For the text-containing cell, return its midpoint in [X, Y] coordinate format. 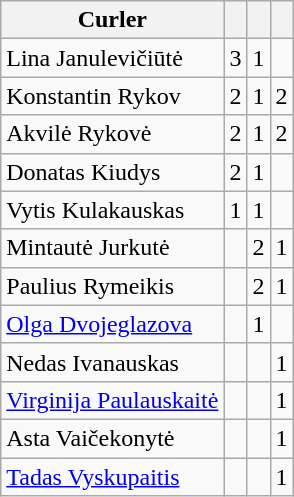
Asta Vaičekonytė [112, 438]
Tadas Vyskupaitis [112, 477]
Paulius Rymeikis [112, 286]
Curler [112, 20]
Konstantin Rykov [112, 96]
Vytis Kulakauskas [112, 210]
3 [236, 58]
Nedas Ivanauskas [112, 362]
Donatas Kiudys [112, 172]
Virginija Paulauskaitė [112, 400]
Olga Dvojeglazova [112, 324]
Mintautė Jurkutė [112, 248]
Lina Janulevičiūtė [112, 58]
Akvilė Rykovė [112, 134]
